Return (x, y) of the center of cell containing provided text 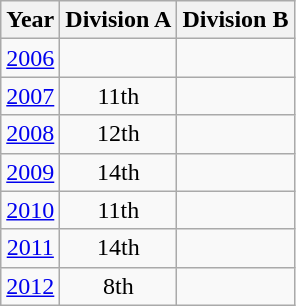
2012 (30, 286)
Division B (236, 20)
Division A (118, 20)
Year (30, 20)
12th (118, 134)
2010 (30, 210)
2011 (30, 248)
2006 (30, 58)
2009 (30, 172)
2008 (30, 134)
2007 (30, 96)
8th (118, 286)
